For the text-containing cell, return its midpoint in [x, y] coordinate format. 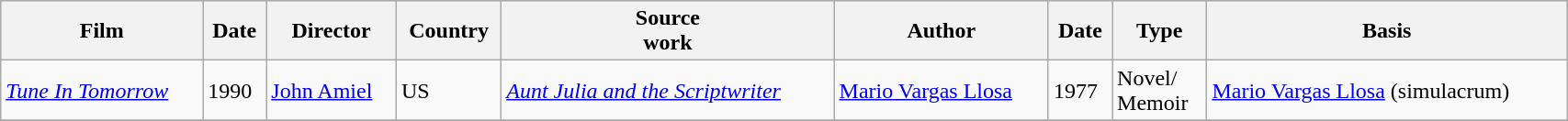
Mario Vargas Llosa (simulacrum) [1387, 90]
Type [1159, 31]
Tune In Tomorrow [102, 90]
Country [448, 31]
US [448, 90]
Mario Vargas Llosa [941, 90]
Director [332, 31]
Aunt Julia and the Scriptwriter [668, 90]
Basis [1387, 31]
1990 [235, 90]
Film [102, 31]
1977 [1080, 90]
Author [941, 31]
John Amiel [332, 90]
Sourcework [668, 31]
Novel/Memoir [1159, 90]
